Capture the cell that displays the provided text and extract its [X, Y] central coordinate. 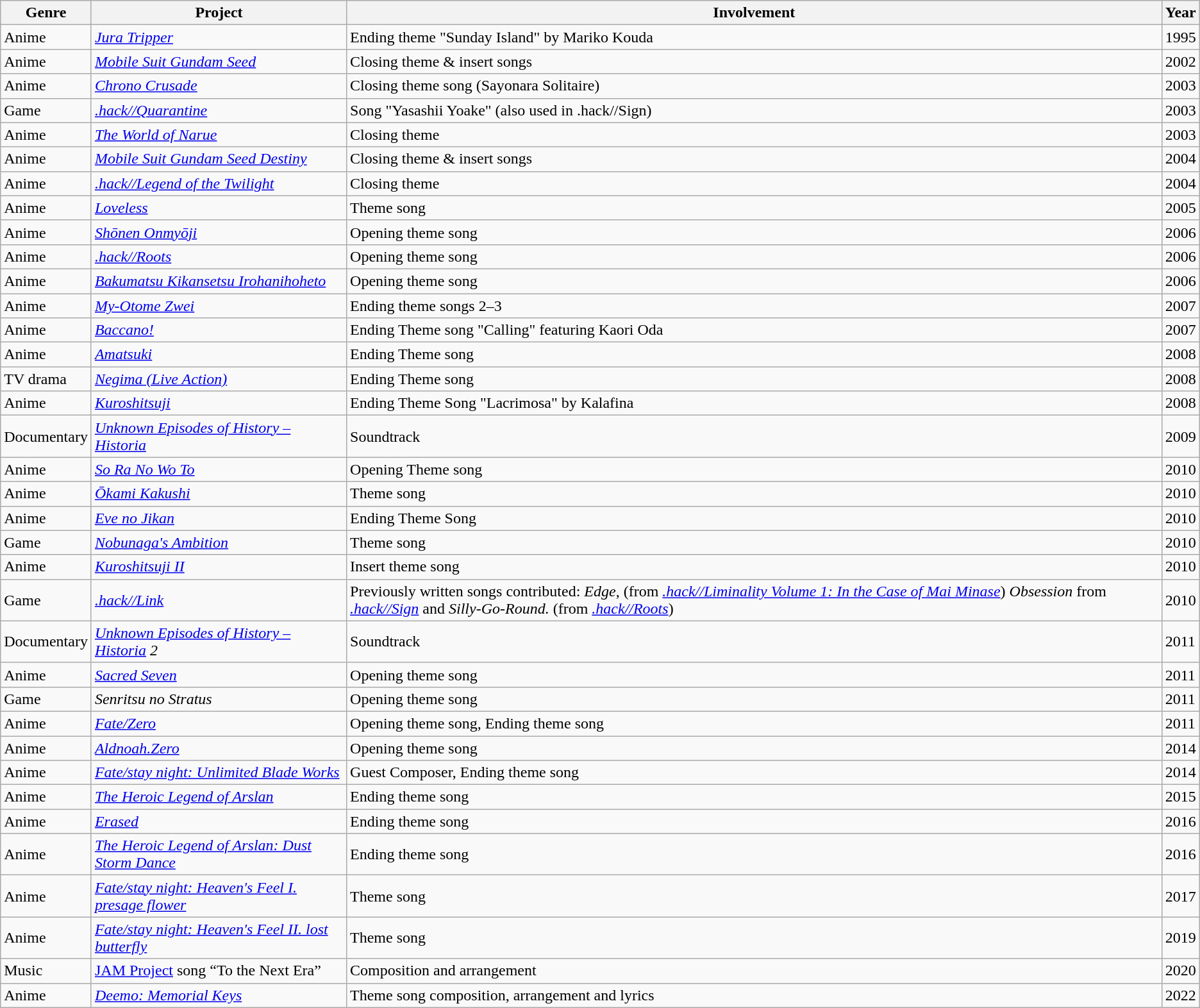
My-Otome Zwei [219, 306]
2005 [1181, 208]
Genre [46, 13]
Kuroshitsuji II [219, 567]
Baccano! [219, 330]
Fate/stay night: Heaven's Feel I. presage flower [219, 896]
Involvement [754, 13]
Project [219, 13]
Composition and arrangement [754, 971]
2002 [1181, 62]
Chrono Crusade [219, 86]
The World of Narue [219, 135]
Erased [219, 821]
Jura Tripper [219, 37]
Ending Theme Song [754, 518]
Year [1181, 13]
.hack//Quarantine [219, 110]
TV drama [46, 379]
Fate/stay night: Heaven's Feel II. lost butterfly [219, 937]
Guest Composer, Ending theme song [754, 773]
Bakumatsu Kikansetsu Irohanihoheto [219, 281]
Unknown Episodes of History – Historia 2 [219, 641]
Ending Theme song "Calling" featuring Kaori Oda [754, 330]
The Heroic Legend of Arslan [219, 797]
2015 [1181, 797]
Sacred Seven [219, 675]
Nobunaga's Ambition [219, 542]
Shōnen Onmyōji [219, 232]
2017 [1181, 896]
Aldnoah.Zero [219, 748]
Loveless [219, 208]
Theme song composition, arrangement and lyrics [754, 995]
Negima (Live Action) [219, 379]
Amatsuki [219, 355]
Song "Yasashii Yoake" (also used in .hack//Sign) [754, 110]
2009 [1181, 436]
Fate/Zero [219, 723]
Mobile Suit Gundam Seed Destiny [219, 159]
Music [46, 971]
Kuroshitsuji [219, 403]
So Ra No Wo To [219, 469]
Opening theme song, Ending theme song [754, 723]
Ōkami Kakushi [219, 494]
Senritsu no Stratus [219, 699]
The Heroic Legend of Arslan: Dust Storm Dance [219, 854]
JAM Project song “To the Next Era” [219, 971]
Mobile Suit Gundam Seed [219, 62]
Unknown Episodes of History – Historia [219, 436]
2019 [1181, 937]
2022 [1181, 995]
Fate/stay night: Unlimited Blade Works [219, 773]
1995 [1181, 37]
Deemo: Memorial Keys [219, 995]
.hack//Legend of the Twilight [219, 183]
Eve no Jikan [219, 518]
.hack//Roots [219, 256]
Ending Theme Song "Lacrimosa" by Kalafina [754, 403]
Closing theme song (Sayonara Solitaire) [754, 86]
Opening Theme song [754, 469]
2020 [1181, 971]
Insert theme song [754, 567]
Ending theme songs 2–3 [754, 306]
Ending theme "Sunday Island" by Mariko Kouda [754, 37]
.hack//Link [219, 600]
